Find where the given text appears and provide that cell's center as [x, y] coordinate. 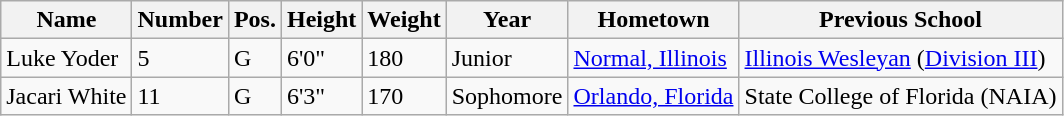
180 [404, 58]
Previous School [900, 20]
6'0" [321, 58]
Luke Yoder [66, 58]
Height [321, 20]
5 [180, 58]
Pos. [254, 20]
Jacari White [66, 96]
Normal, Illinois [654, 58]
11 [180, 96]
6'3" [321, 96]
State College of Florida (NAIA) [900, 96]
Sophomore [507, 96]
Year [507, 20]
Junior [507, 58]
Orlando, Florida [654, 96]
Hometown [654, 20]
Name [66, 20]
170 [404, 96]
Number [180, 20]
Weight [404, 20]
Illinois Wesleyan (Division III) [900, 58]
